Locate the cell with the specified text and output its (x, y) center coordinate. 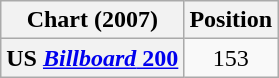
Chart (2007) (92, 20)
US Billboard 200 (92, 58)
153 (231, 58)
Position (231, 20)
